For the text-containing cell, return its midpoint in [x, y] coordinate format. 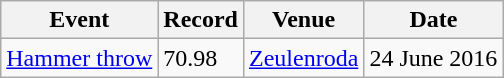
70.98 [201, 58]
Zeulenroda [303, 58]
24 June 2016 [434, 58]
Venue [303, 20]
Record [201, 20]
Date [434, 20]
Hammer throw [80, 58]
Event [80, 20]
